For the text-containing cell, return its midpoint in (X, Y) coordinate format. 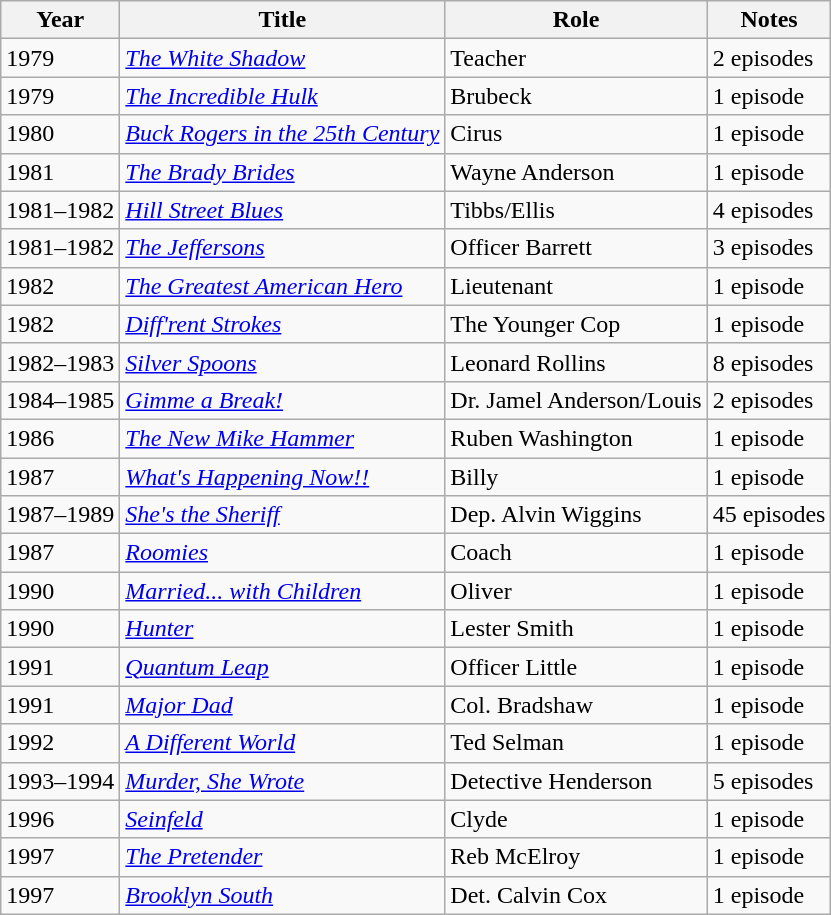
Dep. Alvin Wiggins (576, 515)
Gimme a Break! (282, 400)
Roomies (282, 553)
1992 (60, 743)
A Different World (282, 743)
The Jeffersons (282, 248)
The Incredible Hulk (282, 96)
5 episodes (769, 781)
Tibbs/Ellis (576, 210)
1993–1994 (60, 781)
Married... with Children (282, 591)
Quantum Leap (282, 667)
Ted Selman (576, 743)
1986 (60, 438)
Silver Spoons (282, 362)
Detective Henderson (576, 781)
Col. Bradshaw (576, 705)
The Pretender (282, 857)
Hunter (282, 629)
Clyde (576, 819)
Reb McElroy (576, 857)
Role (576, 20)
She's the Sheriff (282, 515)
Major Dad (282, 705)
Officer Little (576, 667)
45 episodes (769, 515)
8 episodes (769, 362)
4 episodes (769, 210)
1982–1983 (60, 362)
The White Shadow (282, 58)
The Younger Cop (576, 324)
Officer Barrett (576, 248)
1981 (60, 172)
The Brady Brides (282, 172)
What's Happening Now!! (282, 477)
Lester Smith (576, 629)
Cirus (576, 134)
Notes (769, 20)
1996 (60, 819)
Seinfeld (282, 819)
Brooklyn South (282, 895)
Year (60, 20)
Oliver (576, 591)
The Greatest American Hero (282, 286)
Ruben Washington (576, 438)
Murder, She Wrote (282, 781)
Title (282, 20)
Brubeck (576, 96)
Wayne Anderson (576, 172)
Hill Street Blues (282, 210)
1984–1985 (60, 400)
Buck Rogers in the 25th Century (282, 134)
Diff'rent Strokes (282, 324)
3 episodes (769, 248)
1980 (60, 134)
Det. Calvin Cox (576, 895)
1987–1989 (60, 515)
Dr. Jamel Anderson/Louis (576, 400)
Lieutenant (576, 286)
The New Mike Hammer (282, 438)
Leonard Rollins (576, 362)
Teacher (576, 58)
Billy (576, 477)
Coach (576, 553)
